Return (x, y) of the center of cell containing provided text 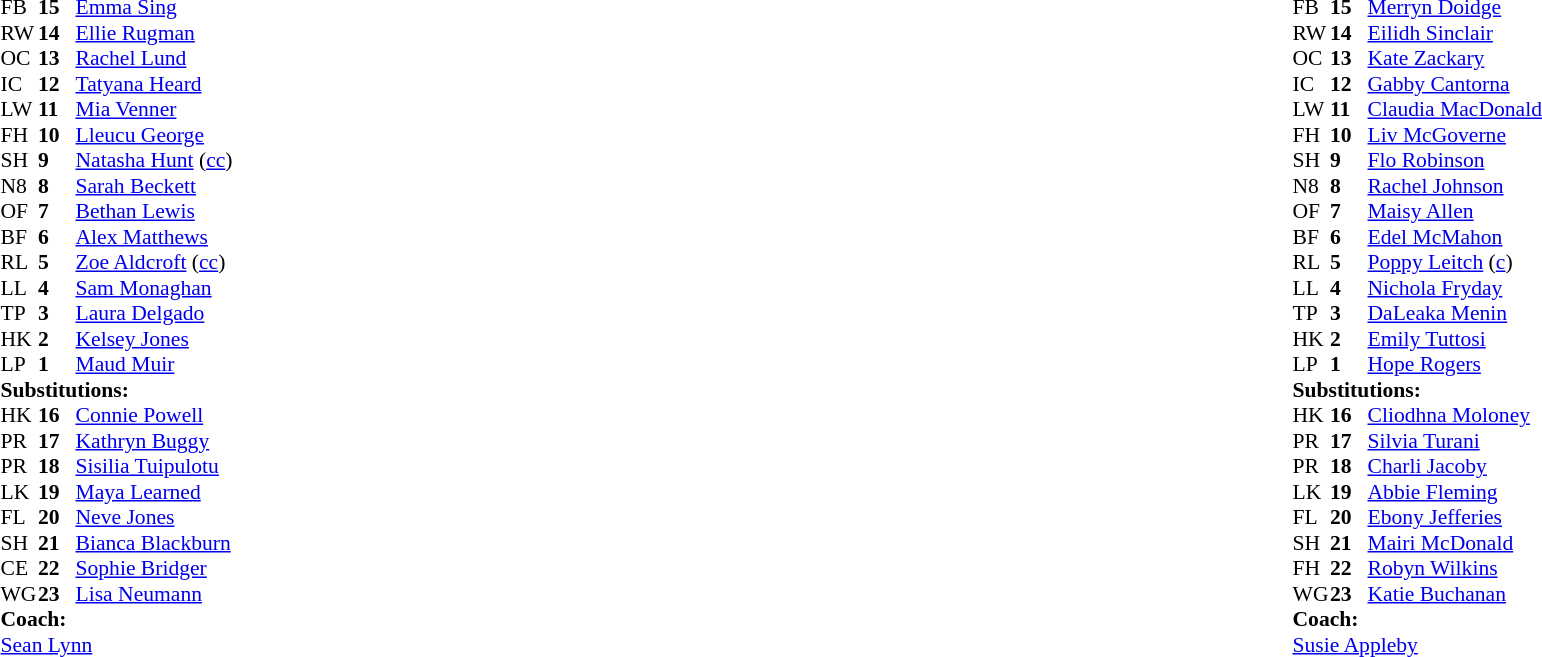
Rachel Lund (154, 59)
Emily Tuttosi (1455, 339)
Ebony Jefferies (1455, 517)
Claudia MacDonald (1455, 109)
Bianca Blackburn (154, 543)
Abbie Fleming (1455, 492)
Sisilia Tuipulotu (154, 467)
Bethan Lewis (154, 211)
Flo Robinson (1455, 161)
Poppy Leitch (c) (1455, 263)
Charli Jacoby (1455, 467)
Neve Jones (154, 517)
Nichola Fryday (1455, 288)
Sophie Bridger (154, 569)
Maisy Allen (1455, 211)
Alex Matthews (154, 237)
Ellie Rugman (154, 33)
Eilidh Sinclair (1455, 33)
Lisa Neumann (154, 594)
Silvia Turani (1455, 441)
Maya Learned (154, 492)
Mairi McDonald (1455, 543)
Edel McMahon (1455, 237)
Katie Buchanan (1455, 594)
CE (19, 569)
Hope Rogers (1455, 365)
Kathryn Buggy (154, 441)
Rachel Johnson (1455, 186)
Connie Powell (154, 415)
DaLeaka Menin (1455, 313)
Natasha Hunt (cc) (154, 161)
Sam Monaghan (154, 288)
Gabby Cantorna (1455, 84)
Liv McGoverne (1455, 135)
Robyn Wilkins (1455, 569)
Maud Muir (154, 365)
Lleucu George (154, 135)
Laura Delgado (154, 313)
Cliodhna Moloney (1455, 415)
Kelsey Jones (154, 339)
Mia Venner (154, 109)
Zoe Aldcroft (cc) (154, 263)
Sarah Beckett (154, 186)
Kate Zackary (1455, 59)
Tatyana Heard (154, 84)
